Search for the cell housing the specified text and yield its (x, y) center coordinate. 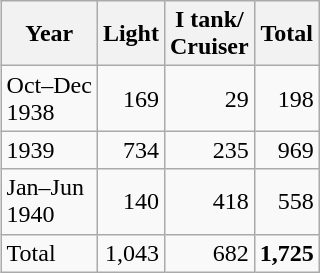
Light (130, 34)
Oct–Dec1938 (49, 98)
169 (130, 98)
140 (130, 202)
418 (209, 202)
734 (130, 150)
682 (209, 253)
1,725 (286, 253)
969 (286, 150)
198 (286, 98)
I tank/Cruiser (209, 34)
29 (209, 98)
Jan–Jun1940 (49, 202)
1939 (49, 150)
1,043 (130, 253)
Year (49, 34)
235 (209, 150)
558 (286, 202)
